Locate the cell with the specified text and output its (x, y) center coordinate. 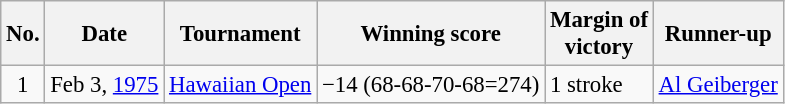
Tournament (240, 34)
Al Geiberger (718, 85)
Margin ofvictory (600, 34)
Date (104, 34)
Feb 3, 1975 (104, 85)
1 stroke (600, 85)
1 (23, 85)
−14 (68-68-70-68=274) (431, 85)
Hawaiian Open (240, 85)
No. (23, 34)
Runner-up (718, 34)
Winning score (431, 34)
